From the cell containing the given text, extract its center point as [x, y] coordinate. 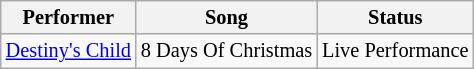
8 Days Of Christmas [226, 51]
Destiny's Child [68, 51]
Performer [68, 17]
Song [226, 17]
Status [395, 17]
Live Performance [395, 51]
